Detect which cell encompasses the target text, then output its (x, y) center coordinate. 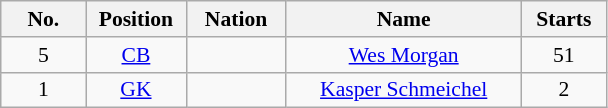
Kasper Schmeichel (404, 90)
Starts (564, 19)
No. (44, 19)
2 (564, 90)
5 (44, 55)
Name (404, 19)
GK (136, 90)
Position (136, 19)
Wes Morgan (404, 55)
Nation (236, 19)
CB (136, 55)
51 (564, 55)
1 (44, 90)
